Detect which cell encompasses the target text, then output its [x, y] center coordinate. 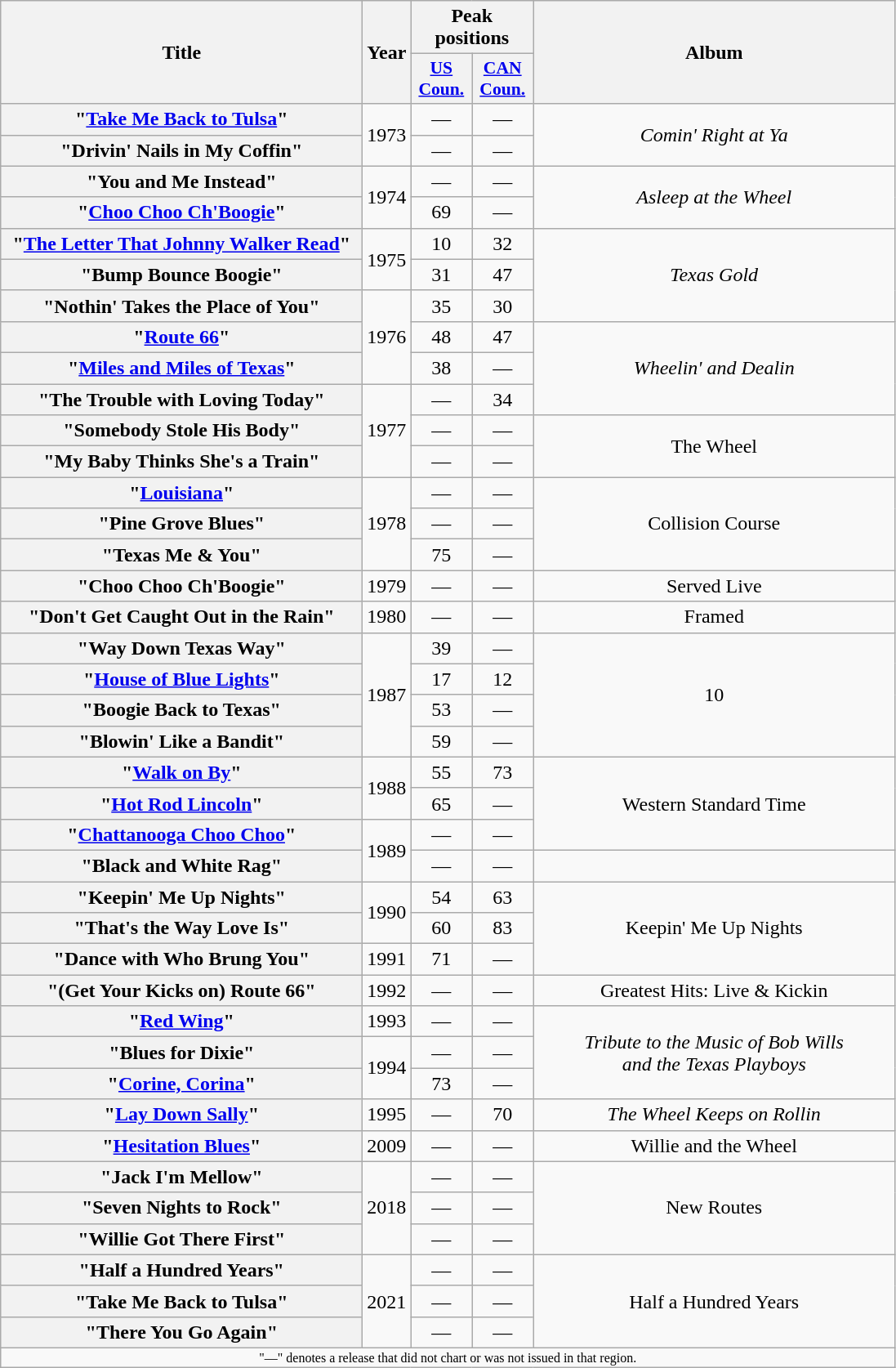
1989 [387, 850]
38 [441, 368]
"Hot Rod Lincoln" [181, 803]
Wheelin' and Dealin [714, 368]
63 [503, 896]
The Wheel [714, 446]
39 [441, 648]
12 [503, 679]
34 [503, 400]
Served Live [714, 586]
"Route 66" [181, 337]
1980 [387, 617]
Title [181, 52]
1995 [387, 1115]
Western Standard Time [714, 803]
1974 [387, 197]
70 [503, 1115]
17 [441, 679]
65 [441, 803]
"Jack I'm Mellow" [181, 1177]
59 [441, 741]
Collision Course [714, 524]
2018 [387, 1208]
1987 [387, 695]
Peak positions [472, 28]
1990 [387, 912]
"Willie Got There First" [181, 1239]
1992 [387, 990]
"That's the Way Love Is" [181, 928]
1973 [387, 135]
35 [441, 306]
30 [503, 306]
"Seven Nights to Rock" [181, 1208]
2021 [387, 1301]
"Red Wing" [181, 1022]
2009 [387, 1146]
"Don't Get Caught Out in the Rain" [181, 617]
60 [441, 928]
New Routes [714, 1208]
"Corine, Corina" [181, 1084]
32 [503, 244]
"Boogie Back to Texas" [181, 710]
Greatest Hits: Live & Kickin [714, 990]
USCoun. [441, 78]
48 [441, 337]
"There You Go Again" [181, 1332]
Tribute to the Music of Bob Willsand the Texas Playboys [714, 1053]
"(Get Your Kicks on) Route 66" [181, 990]
"Bump Bounce Boogie" [181, 275]
83 [503, 928]
"You and Me Instead" [181, 181]
1993 [387, 1022]
31 [441, 275]
"The Letter That Johnny Walker Read" [181, 244]
"House of Blue Lights" [181, 679]
1977 [387, 431]
"Miles and Miles of Texas" [181, 368]
"Blowin' Like a Bandit" [181, 741]
"The Trouble with Loving Today" [181, 400]
"Texas Me & You" [181, 555]
"Pine Grove Blues" [181, 524]
69 [441, 212]
1994 [387, 1068]
Year [387, 52]
1988 [387, 788]
"Dance with Who Brung You" [181, 959]
"Lay Down Sally" [181, 1115]
"Drivin' Nails in My Coffin" [181, 150]
1979 [387, 586]
"—" denotes a release that did not chart or was not issued in that region. [448, 1357]
"Blues for Dixie" [181, 1053]
"Hesitation Blues" [181, 1146]
"Chattanooga Choo Choo" [181, 834]
71 [441, 959]
1978 [387, 524]
Half a Hundred Years [714, 1301]
53 [441, 710]
Keepin' Me Up Nights [714, 928]
"Way Down Texas Way" [181, 648]
"Keepin' Me Up Nights" [181, 896]
"Nothin' Takes the Place of You" [181, 306]
55 [441, 772]
Willie and the Wheel [714, 1146]
1976 [387, 337]
1975 [387, 259]
"My Baby Thinks She's a Train" [181, 462]
Comin' Right at Ya [714, 135]
"Walk on By" [181, 772]
"Black and White Rag" [181, 865]
1991 [387, 959]
54 [441, 896]
"Louisiana" [181, 493]
Framed [714, 617]
"Half a Hundred Years" [181, 1270]
Asleep at the Wheel [714, 197]
Texas Gold [714, 275]
The Wheel Keeps on Rollin [714, 1115]
"Somebody Stole His Body" [181, 431]
CANCoun. [503, 78]
75 [441, 555]
Album [714, 52]
